Locate the cell with the specified text and output its [x, y] center coordinate. 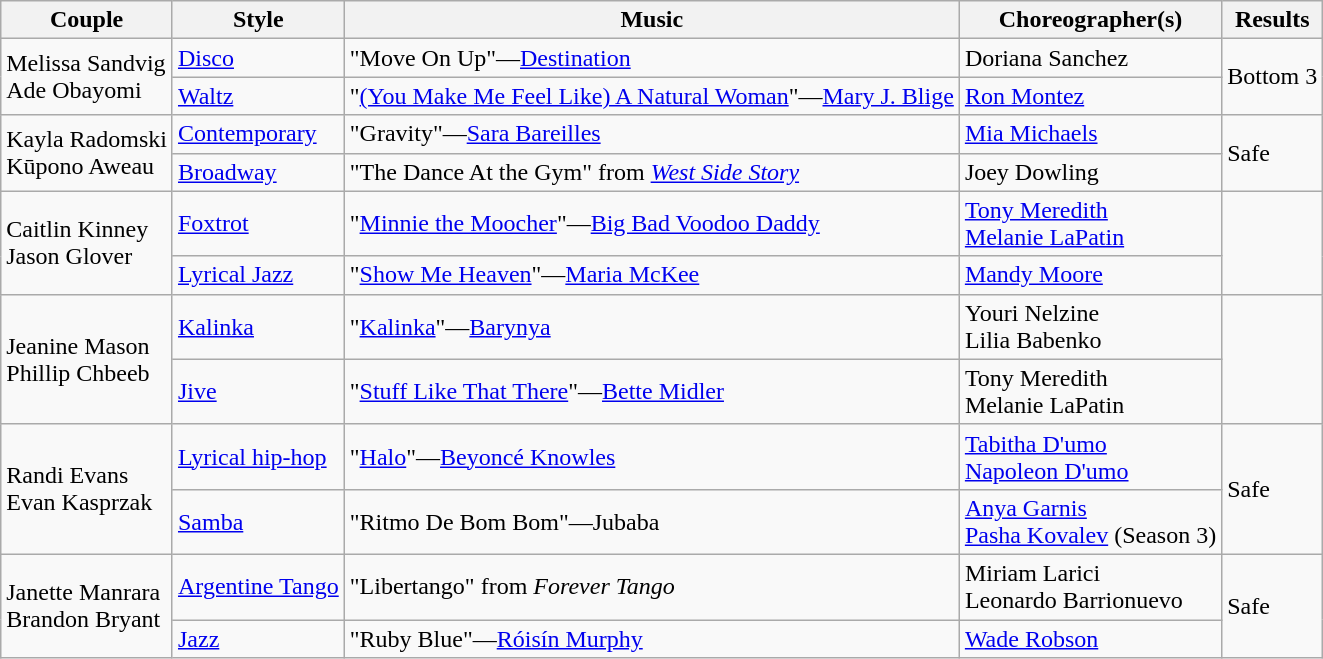
Mia Michaels [1090, 134]
"Minnie the Moocher"—Big Bad Voodoo Daddy [652, 224]
"Ruby Blue"—Róisín Murphy [652, 639]
Lyrical Jazz [258, 275]
Caitlin KinneyJason Glover [87, 242]
Anya GarnisPasha Kovalev (Season 3) [1090, 522]
"Halo"—Beyoncé Knowles [652, 456]
Tabitha D'umoNapoleon D'umo [1090, 456]
Jive [258, 392]
"Move On Up"—Destination [652, 58]
Argentine Tango [258, 586]
"Gravity"—Sara Bareilles [652, 134]
Bottom 3 [1272, 77]
Foxtrot [258, 224]
Mandy Moore [1090, 275]
"Libertango" from Forever Tango [652, 586]
Broadway [258, 172]
Music [652, 20]
Samba [258, 522]
Contemporary [258, 134]
Choreographer(s) [1090, 20]
Ron Montez [1090, 96]
Randi EvansEvan Kasprzak [87, 489]
Lyrical hip-hop [258, 456]
Joey Dowling [1090, 172]
"The Dance At the Gym" from West Side Story [652, 172]
Results [1272, 20]
Style [258, 20]
"Show Me Heaven"—Maria McKee [652, 275]
Miriam LariciLeonardo Barrionuevo [1090, 586]
Jazz [258, 639]
"Kalinka"—Barynya [652, 326]
Youri NelzineLilia Babenko [1090, 326]
"Ritmo De Bom Bom"—Jubaba [652, 522]
Janette ManraraBrandon Bryant [87, 606]
Kalinka [258, 326]
Waltz [258, 96]
Melissa SandvigAde Obayomi [87, 77]
Disco [258, 58]
"Stuff Like That There"—Bette Midler [652, 392]
Doriana Sanchez [1090, 58]
Couple [87, 20]
Wade Robson [1090, 639]
Jeanine MasonPhillip Chbeeb [87, 359]
Kayla RadomskiKūpono Aweau [87, 153]
"(You Make Me Feel Like) A Natural Woman"—Mary J. Blige [652, 96]
